Return the (x, y) coordinate for the center point of the cell that contains the specified text.  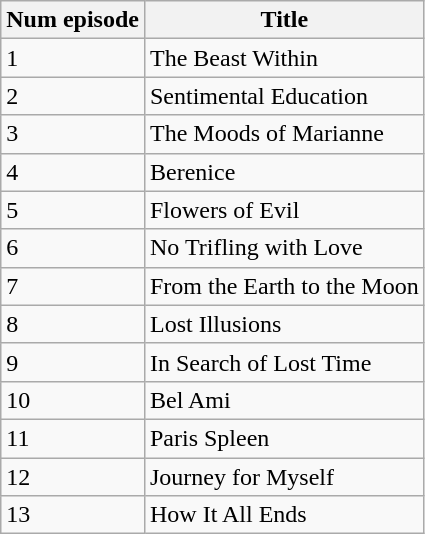
12 (73, 477)
Bel Ami (284, 400)
In Search of Lost Time (284, 362)
2 (73, 96)
4 (73, 172)
The Moods of Marianne (284, 134)
11 (73, 438)
3 (73, 134)
9 (73, 362)
13 (73, 515)
Journey for Myself (284, 477)
How It All Ends (284, 515)
1 (73, 58)
6 (73, 248)
Num episode (73, 20)
5 (73, 210)
No Trifling with Love (284, 248)
7 (73, 286)
Paris Spleen (284, 438)
10 (73, 400)
Lost Illusions (284, 324)
Flowers of Evil (284, 210)
8 (73, 324)
From the Earth to the Moon (284, 286)
The Beast Within (284, 58)
Sentimental Education (284, 96)
Berenice (284, 172)
Title (284, 20)
